Search for the cell housing the specified text and yield its [x, y] center coordinate. 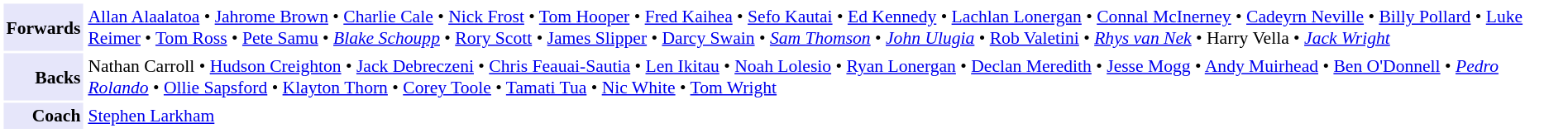
Coach [43, 116]
Backs [43, 76]
Forwards [43, 26]
Stephen Larkham [825, 116]
